Locate the cell with the specified text and output its [x, y] center coordinate. 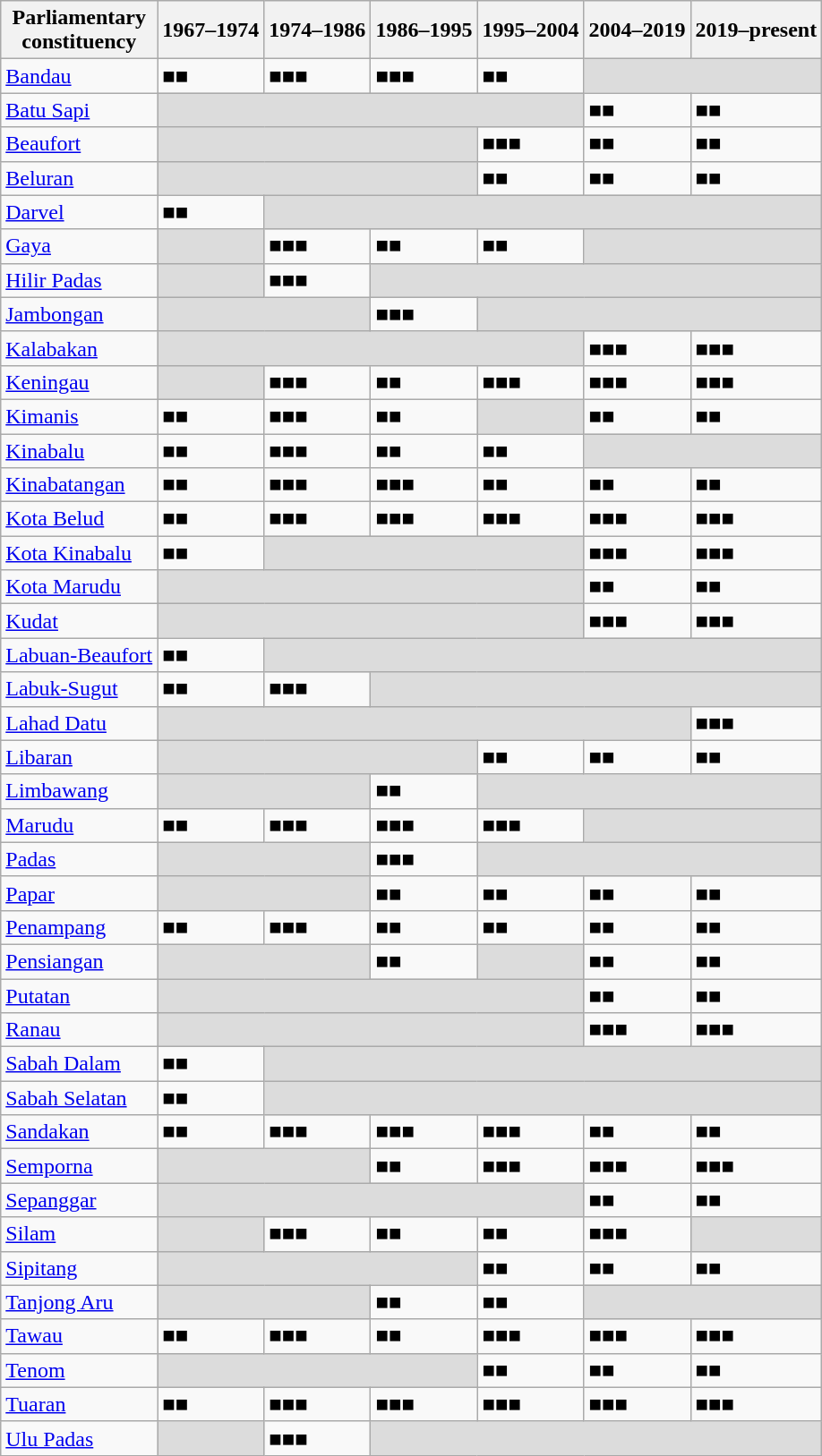
1986–1995 [424, 30]
Kota Belud [79, 519]
Tuaran [79, 1404]
Tanjong Aru [79, 1302]
Darvel [79, 212]
Kinabatangan [79, 485]
Libaran [79, 757]
Papar [79, 893]
Keningau [79, 382]
Kimanis [79, 416]
Hilir Padas [79, 280]
Sepanggar [79, 1200]
Ulu Padas [79, 1438]
Padas [79, 859]
Kudat [79, 621]
Pensiangan [79, 961]
Batu Sapi [79, 110]
Sabah Selatan [79, 1098]
Parliamentaryconstituency [79, 30]
Kota Marudu [79, 587]
Bandau [79, 76]
1974–1986 [317, 30]
Sabah Dalam [79, 1064]
Silam [79, 1234]
Jambongan [79, 314]
Gaya [79, 246]
Putatan [79, 996]
2019–present [756, 30]
Ranau [79, 1030]
Semporna [79, 1166]
Labuan-Beaufort [79, 655]
Beaufort [79, 144]
Kota Kinabalu [79, 553]
Labuk-Sugut [79, 689]
Tenom [79, 1370]
Marudu [79, 825]
1967–1974 [211, 30]
Sipitang [79, 1268]
Penampang [79, 927]
Tawau [79, 1336]
Kinabalu [79, 450]
2004–2019 [638, 30]
Beluran [79, 178]
1995–2004 [530, 30]
Limbawang [79, 791]
Kalabakan [79, 348]
Lahad Datu [79, 723]
Sandakan [79, 1132]
